Determine the (X, Y) coordinate at the center of the cell enclosing the given text.  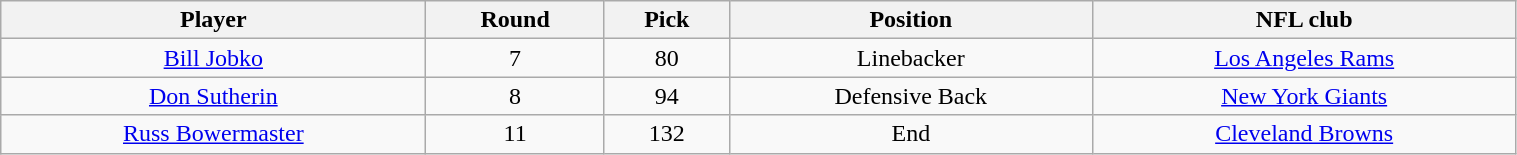
New York Giants (1304, 96)
Linebacker (910, 58)
Cleveland Browns (1304, 134)
8 (515, 96)
Defensive Back (910, 96)
Los Angeles Rams (1304, 58)
94 (666, 96)
Don Sutherin (214, 96)
Pick (666, 20)
Russ Bowermaster (214, 134)
132 (666, 134)
Position (910, 20)
80 (666, 58)
Round (515, 20)
End (910, 134)
NFL club (1304, 20)
11 (515, 134)
Player (214, 20)
Bill Jobko (214, 58)
7 (515, 58)
